Provide the [x, y] coordinate of the cell's center where the given text is located.  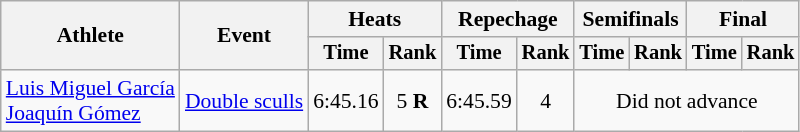
Did not advance [686, 100]
Repechage [508, 19]
Semifinals [630, 19]
Luis Miguel GarcíaJoaquín Gómez [90, 100]
4 [546, 100]
6:45.59 [478, 100]
5 R [413, 100]
Heats [374, 19]
Final [743, 19]
Athlete [90, 36]
6:45.16 [346, 100]
Event [244, 36]
Double sculls [244, 100]
